Identify which cell holds the provided text, then report its (x, y) central coordinate. 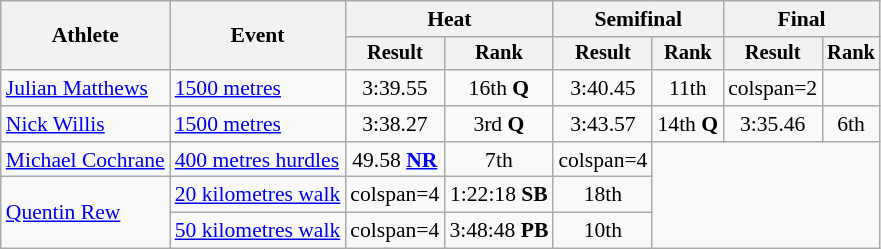
Quentin Rew (86, 212)
10th (602, 231)
3:38.27 (394, 124)
Athlete (86, 36)
3:35.46 (772, 124)
Julian Matthews (86, 88)
Event (258, 36)
14th Q (688, 124)
Michael Cochrane (86, 160)
3rd Q (498, 124)
16th Q (498, 88)
3:48:48 PB (498, 231)
400 metres hurdles (258, 160)
3:43.57 (602, 124)
Final (802, 19)
Nick Willis (86, 124)
colspan=2 (772, 88)
3:40.45 (602, 88)
6th (851, 124)
1:22:18 SB (498, 195)
11th (688, 88)
50 kilometres walk (258, 231)
Heat (449, 19)
20 kilometres walk (258, 195)
Semifinal (638, 19)
49.58 NR (394, 160)
18th (602, 195)
3:39.55 (394, 88)
7th (498, 160)
